Capture the cell that displays the provided text and extract its [X, Y] central coordinate. 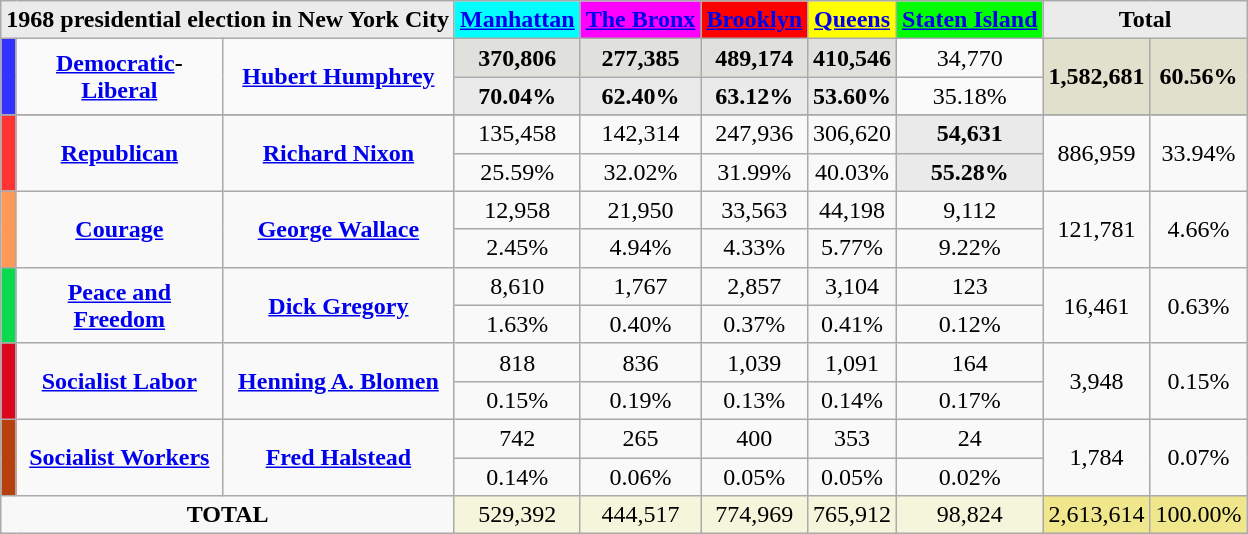
25.59% [517, 172]
5.77% [852, 248]
Manhattan [517, 20]
21,950 [640, 210]
44,198 [852, 210]
0.12% [970, 324]
818 [517, 362]
765,912 [852, 515]
410,546 [852, 58]
886,959 [1096, 153]
Democratic-Liberal [119, 77]
529,392 [517, 515]
400 [754, 438]
121,781 [1096, 229]
62.40% [640, 96]
TOTAL [228, 515]
0.07% [1198, 457]
277,385 [640, 58]
1968 presidential election in New York City [228, 20]
247,936 [754, 134]
33,563 [754, 210]
0.41% [852, 324]
4.33% [754, 248]
32.02% [640, 172]
Henning A. Blomen [338, 381]
3,104 [852, 286]
George Wallace [338, 229]
35.18% [970, 96]
34,770 [970, 58]
1,091 [852, 362]
Fred Halstead [338, 457]
2.45% [517, 248]
Staten Island [970, 20]
Queens [852, 20]
100.00% [1198, 515]
31.99% [754, 172]
135,458 [517, 134]
3,948 [1096, 381]
774,969 [754, 515]
444,517 [640, 515]
142,314 [640, 134]
265 [640, 438]
16,461 [1096, 305]
836 [640, 362]
12,958 [517, 210]
0.63% [1198, 305]
742 [517, 438]
123 [970, 286]
0.02% [970, 477]
0.19% [640, 400]
353 [852, 438]
98,824 [970, 515]
1,582,681 [1096, 77]
0.17% [970, 400]
Courage [119, 229]
The Bronx [640, 20]
Brooklyn [754, 20]
Total [1145, 20]
0.06% [640, 477]
0.40% [640, 324]
0.13% [754, 400]
Dick Gregory [338, 305]
Hubert Humphrey [338, 77]
9.22% [970, 248]
Peace and Freedom [119, 305]
489,174 [754, 58]
Richard Nixon [338, 153]
4.66% [1198, 229]
70.04% [517, 96]
0.37% [754, 324]
54,631 [970, 134]
2,613,614 [1096, 515]
2,857 [754, 286]
370,806 [517, 58]
306,620 [852, 134]
Republican [119, 153]
Socialist Workers [119, 457]
40.03% [852, 172]
24 [970, 438]
164 [970, 362]
4.94% [640, 248]
1,784 [1096, 457]
Socialist Labor [119, 381]
1,767 [640, 286]
9,112 [970, 210]
60.56% [1198, 77]
1.63% [517, 324]
1,039 [754, 362]
63.12% [754, 96]
8,610 [517, 286]
55.28% [970, 172]
33.94% [1198, 153]
53.60% [852, 96]
